Identify which cell holds the provided text, then report its (X, Y) central coordinate. 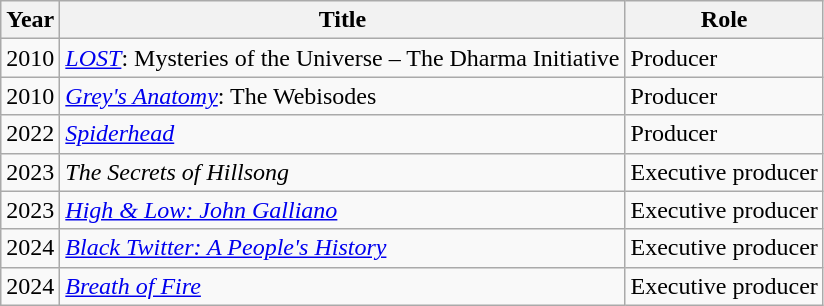
The Secrets of Hillsong (342, 172)
Year (30, 20)
Role (724, 20)
LOST: Mysteries of the Universe – The Dharma Initiative (342, 58)
Spiderhead (342, 134)
Black Twitter: A People's History (342, 248)
2022 (30, 134)
Breath of Fire (342, 286)
Grey's Anatomy: The Webisodes (342, 96)
High & Low: John Galliano (342, 210)
Title (342, 20)
